Extract the (x, y) coordinate from the center of the cell holding the provided text.  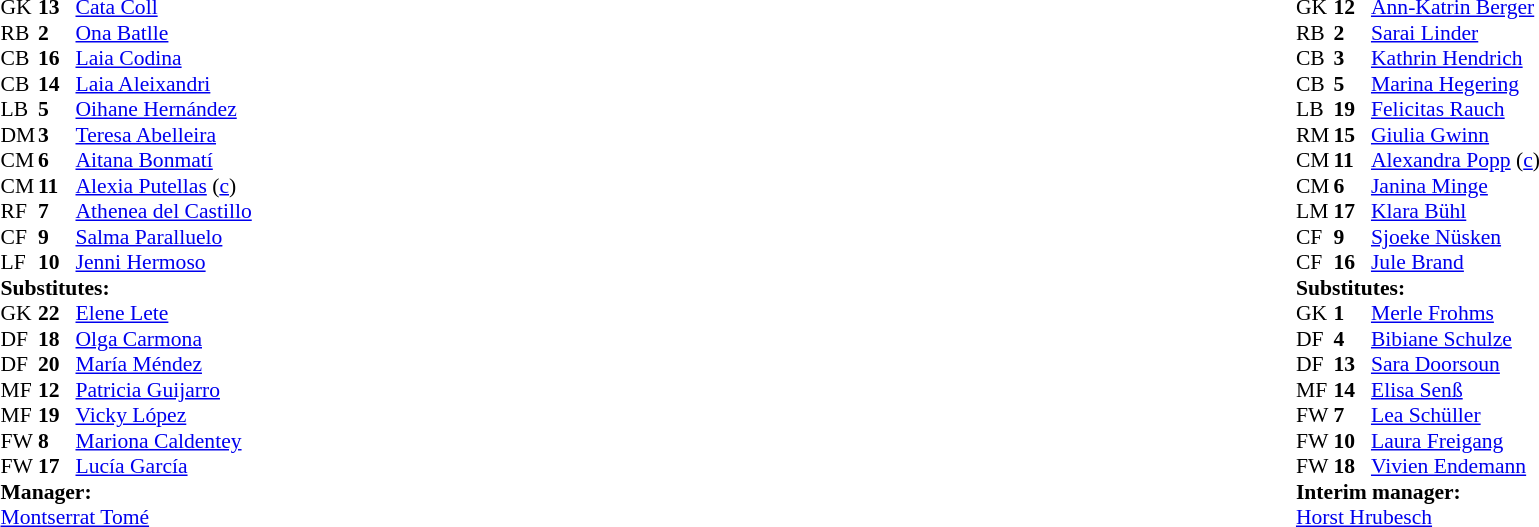
4 (1352, 339)
DM (19, 135)
Salma Paralluelo (164, 237)
Alexia Putellas (c) (164, 186)
Olga Carmona (164, 339)
13 (1352, 365)
Laia Aleixandri (164, 84)
LM (1315, 211)
RF (19, 211)
Teresa Abelleira (164, 135)
Jenni Hermoso (164, 263)
RM (1315, 135)
1 (1352, 313)
Substitutes: (126, 288)
15 (1352, 135)
Laia Codina (164, 59)
Patricia Guijarro (164, 390)
Lucía García (164, 467)
8 (57, 441)
Aitana Bonmatí (164, 161)
12 (57, 390)
Manager: (126, 492)
LF (19, 263)
20 (57, 365)
Elene Lete (164, 313)
Athenea del Castillo (164, 211)
Mariona Caldentey (164, 441)
Vicky López (164, 415)
María Méndez (164, 365)
Oihane Hernández (164, 109)
Ona Batlle (164, 33)
22 (57, 313)
